Search for the cell housing the specified text and yield its [x, y] center coordinate. 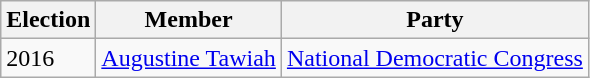
Election [48, 20]
Augustine Tawiah [189, 58]
2016 [48, 58]
National Democratic Congress [434, 58]
Member [189, 20]
Party [434, 20]
